Extract the (x, y) coordinate from the center of the cell holding the provided text.  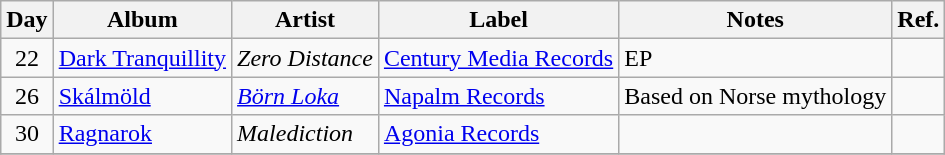
Skálmöld (142, 96)
Day (27, 20)
Based on Norse mythology (756, 96)
EP (756, 58)
22 (27, 58)
30 (27, 134)
Börn Loka (306, 96)
Ref. (918, 20)
Zero Distance (306, 58)
26 (27, 96)
Artist (306, 20)
Notes (756, 20)
Agonia Records (498, 134)
Label (498, 20)
Century Media Records (498, 58)
Dark Tranquillity (142, 58)
Napalm Records (498, 96)
Ragnarok (142, 134)
Malediction (306, 134)
Album (142, 20)
